Detect which cell encompasses the target text, then output its (X, Y) center coordinate. 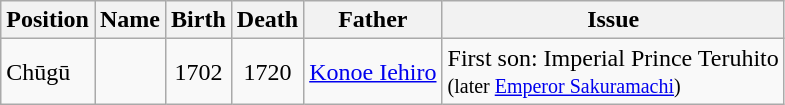
Father (373, 20)
1720 (267, 72)
Name (130, 20)
Konoe Iehiro (373, 72)
Death (267, 20)
Chūgū (48, 72)
1702 (199, 72)
Issue (613, 20)
Birth (199, 20)
First son: Imperial Prince Teruhito(later Emperor Sakuramachi) (613, 72)
Position (48, 20)
